From the cell containing the given text, extract its center point as [x, y] coordinate. 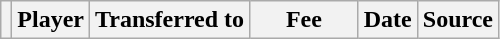
Player [51, 20]
Fee [304, 20]
Transferred to [170, 20]
Source [458, 20]
Date [388, 20]
